Extract the [X, Y] coordinate from the center of the cell holding the provided text.  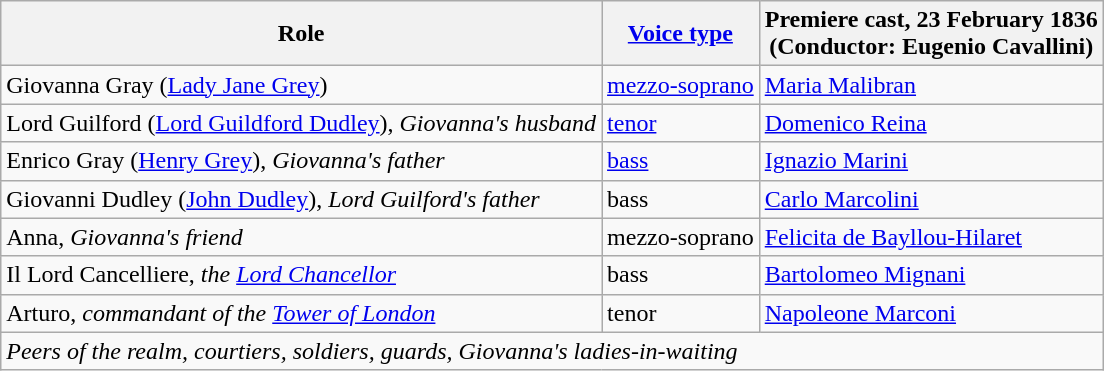
Lord Guilford (Lord Guildford Dudley), Giovanna's husband [302, 123]
Bartolomeo Mignani [931, 275]
Il Lord Cancelliere, the Lord Chancellor [302, 275]
Peers of the realm, courtiers, soldiers, guards, Giovanna's ladies-in-waiting [552, 351]
Arturo, commandant of the Tower of London [302, 313]
Voice type [681, 34]
Giovanna Gray (Lady Jane Grey) [302, 85]
Enrico Gray (Henry Grey), Giovanna's father [302, 161]
Napoleone Marconi [931, 313]
Role [302, 34]
Premiere cast, 23 February 1836(Conductor: Eugenio Cavallini) [931, 34]
Maria Malibran [931, 85]
Giovanni Dudley (John Dudley), Lord Guilford's father [302, 199]
Anna, Giovanna's friend [302, 237]
Ignazio Marini [931, 161]
Carlo Marcolini [931, 199]
Felicita de Bayllou-Hilaret [931, 237]
Domenico Reina [931, 123]
